Find where the given text appears and provide that cell's center as (x, y) coordinate. 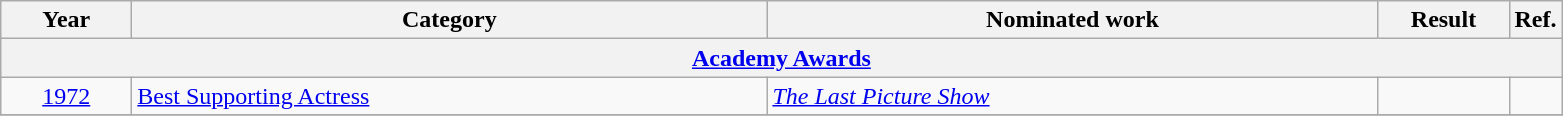
Ref. (1536, 20)
Nominated work (1072, 20)
Category (450, 20)
Result (1444, 20)
The Last Picture Show (1072, 96)
Academy Awards (782, 58)
1972 (66, 96)
Best Supporting Actress (450, 96)
Year (66, 20)
